Identify which cell holds the provided text, then report its [x, y] central coordinate. 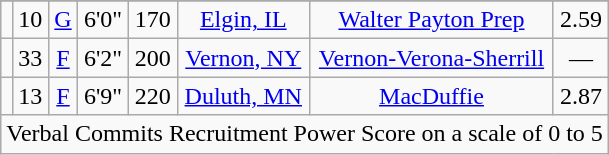
Walter Payton Prep [432, 20]
G [62, 20]
2.59 [580, 20]
Vernon, NY [244, 58]
2.87 [580, 96]
13 [30, 96]
Elgin, IL [244, 20]
220 [152, 96]
6'9" [104, 96]
Vernon-Verona-Sherrill [432, 58]
33 [30, 58]
170 [152, 20]
MacDuffie [432, 96]
6'2" [104, 58]
Verbal Commits Recruitment Power Score on a scale of 0 to 5 [305, 134]
Duluth, MN [244, 96]
6'0" [104, 20]
200 [152, 58]
— [580, 58]
10 [30, 20]
